Return [x, y] of the center of cell containing provided text 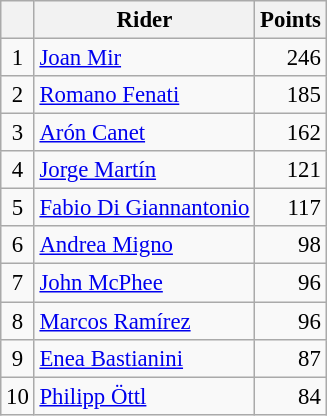
Arón Canet [144, 133]
Fabio Di Giannantonio [144, 208]
98 [290, 245]
Joan Mir [144, 58]
1 [18, 58]
162 [290, 133]
10 [18, 396]
Jorge Martín [144, 170]
121 [290, 170]
Rider [144, 20]
2 [18, 95]
9 [18, 358]
3 [18, 133]
87 [290, 358]
Andrea Migno [144, 245]
7 [18, 283]
5 [18, 208]
Romano Fenati [144, 95]
Points [290, 20]
185 [290, 95]
Enea Bastianini [144, 358]
John McPhee [144, 283]
246 [290, 58]
Philipp Öttl [144, 396]
117 [290, 208]
84 [290, 396]
Marcos Ramírez [144, 321]
4 [18, 170]
6 [18, 245]
8 [18, 321]
